Search for the cell housing the specified text and yield its (X, Y) center coordinate. 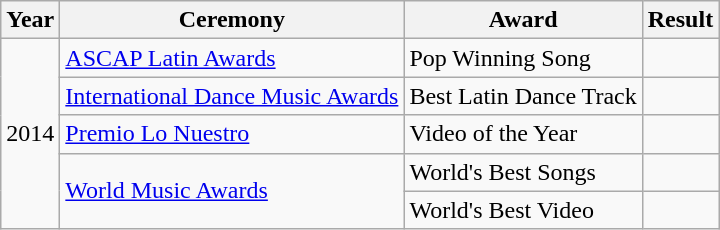
Award (523, 20)
Premio Lo Nuestro (232, 134)
Video of the Year (523, 134)
World Music Awards (232, 191)
World's Best Songs (523, 172)
Year (30, 20)
World's Best Video (523, 210)
2014 (30, 134)
International Dance Music Awards (232, 96)
Pop Winning Song (523, 58)
ASCAP Latin Awards (232, 58)
Result (680, 20)
Ceremony (232, 20)
Best Latin Dance Track (523, 96)
